Locate the cell with the specified text and output its [x, y] center coordinate. 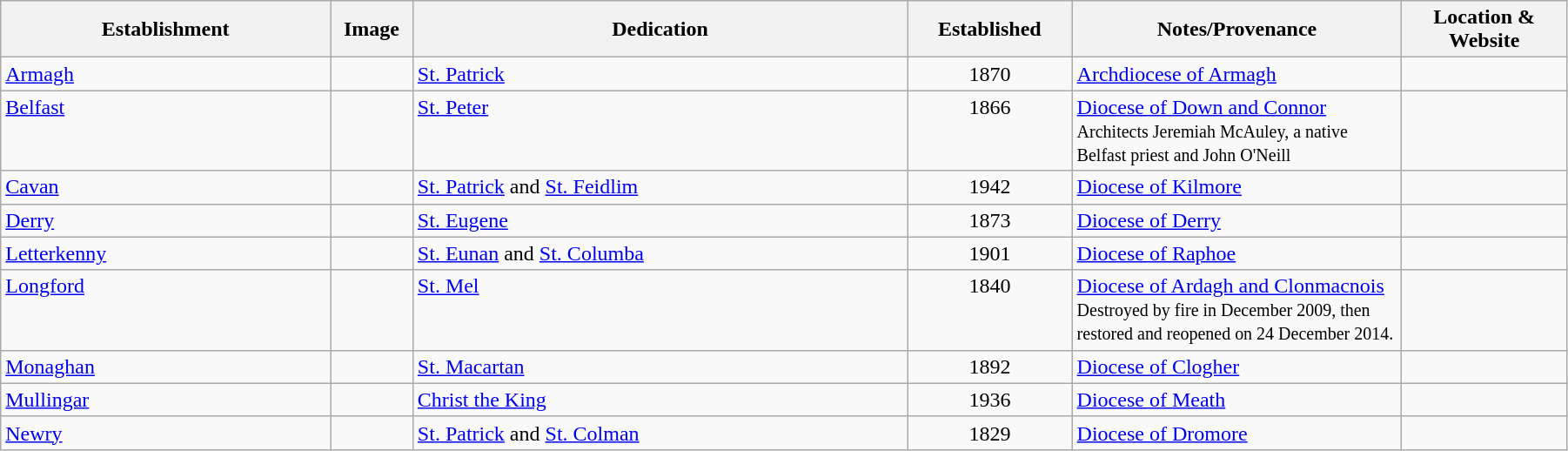
St. Mel [660, 310]
1840 [990, 310]
Diocese of Dromore [1237, 433]
Mullingar [165, 400]
1873 [990, 220]
1892 [990, 367]
1866 [990, 131]
St. Patrick [660, 74]
St. Patrick and St. Feidlim [660, 187]
Newry [165, 433]
St. Peter [660, 131]
Letterkenny [165, 253]
Diocese of Raphoe [1237, 253]
Cavan [165, 187]
Diocese of Meath [1237, 400]
St. Patrick and St. Colman [660, 433]
Derry [165, 220]
Longford [165, 310]
Image [372, 30]
Diocese of Clogher [1237, 367]
Notes/Provenance [1237, 30]
Belfast [165, 131]
Dedication [660, 30]
St. Eugene [660, 220]
St. Eunan and St. Columba [660, 253]
1936 [990, 400]
Christ the King [660, 400]
Armagh [165, 74]
1870 [990, 74]
Established [990, 30]
1901 [990, 253]
Diocese of Derry [1237, 220]
Diocese of Kilmore [1237, 187]
Monaghan [165, 367]
1829 [990, 433]
St. Macartan [660, 367]
1942 [990, 187]
Establishment [165, 30]
Location & Website [1484, 30]
Diocese of Ardagh and ClonmacnoisDestroyed by fire in December 2009, then restored and reopened on 24 December 2014. [1237, 310]
Archdiocese of Armagh [1237, 74]
Diocese of Down and ConnorArchitects Jeremiah McAuley, a native Belfast priest and John O'Neill [1237, 131]
